Provide the [X, Y] coordinate of the cell's center where the given text is located.  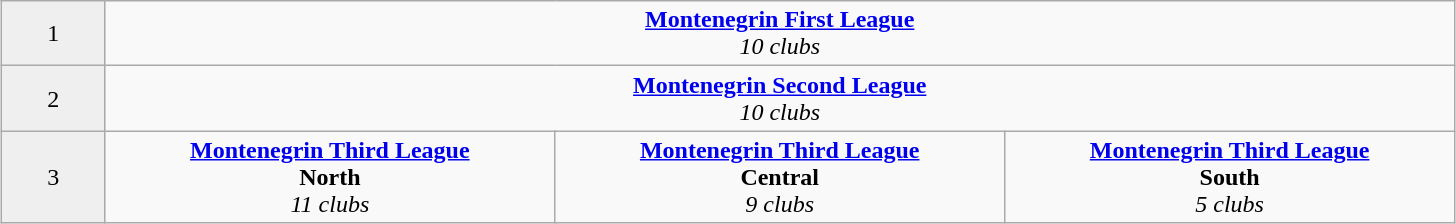
3 [52, 177]
1 [52, 34]
Montenegrin Third LeagueNorth11 clubs [330, 177]
Montenegrin First League10 clubs [780, 34]
Montenegrin Third LeagueSouth5 clubs [1230, 177]
2 [52, 98]
Montenegrin Third LeagueCentral9 clubs [780, 177]
Montenegrin Second League10 clubs [780, 98]
